From the cell containing the given text, extract its center point as [X, Y] coordinate. 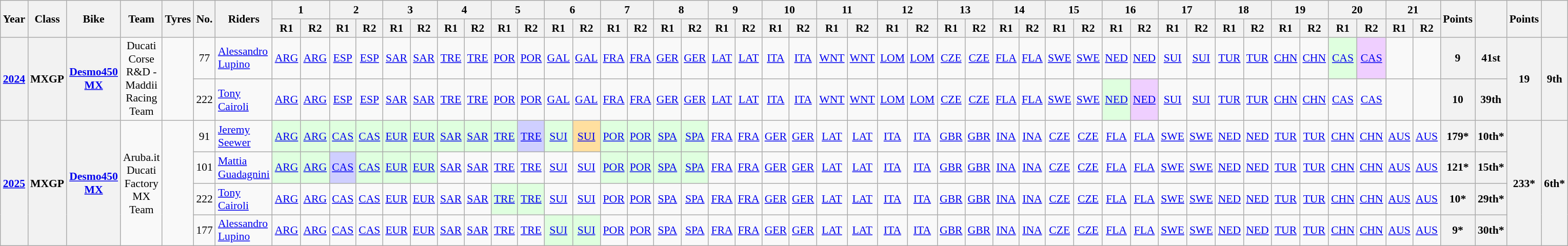
10* [1458, 199]
17 [1187, 10]
Mattia Guadagnini [244, 168]
39th [1491, 100]
Team [142, 18]
16 [1130, 10]
6 [572, 10]
177 [204, 231]
233* [1524, 183]
2 [356, 10]
14 [1019, 10]
7 [627, 10]
Jeremy Seewer [244, 136]
8 [681, 10]
Class [47, 18]
3 [410, 10]
4 [464, 10]
12 [907, 10]
18 [1243, 10]
Bike [93, 18]
Ducati Corse R&D - Maddii Racing Team [142, 79]
2025 [14, 183]
5 [518, 10]
101 [204, 168]
41st [1491, 58]
21 [1414, 10]
91 [204, 136]
20 [1357, 10]
2024 [14, 79]
No. [204, 18]
6th* [1554, 183]
30th* [1491, 231]
10th* [1491, 136]
9* [1458, 231]
13 [965, 10]
121* [1458, 168]
9th [1554, 79]
179* [1458, 136]
29th* [1491, 199]
Riders [244, 18]
1 [301, 10]
Aruba.it Ducati Factory MX Team [142, 183]
15th* [1491, 168]
11 [847, 10]
15 [1074, 10]
Year [14, 18]
77 [204, 58]
Tyres [177, 18]
